Capture the cell that displays the provided text and extract its [X, Y] central coordinate. 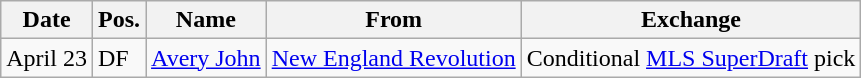
Exchange [691, 20]
Name [206, 20]
Conditional MLS SuperDraft pick [691, 58]
From [394, 20]
Date [47, 20]
New England Revolution [394, 58]
April 23 [47, 58]
Avery John [206, 58]
DF [118, 58]
Pos. [118, 20]
